Output the (x, y) coordinate of the center of the cell containing the given text.  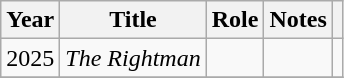
Notes (298, 20)
Title (133, 20)
Year (30, 20)
The Rightman (133, 58)
Role (235, 20)
2025 (30, 58)
